Find where the given text appears and provide that cell's center as [x, y] coordinate. 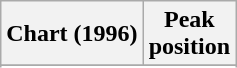
Peakposition [189, 34]
Chart (1996) [72, 34]
